Output the (x, y) coordinate of the center of the cell containing the given text.  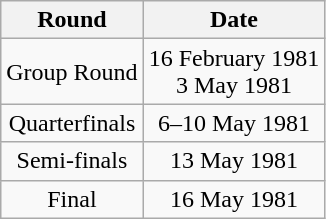
Date (234, 20)
Group Round (72, 72)
Quarterfinals (72, 123)
6–10 May 1981 (234, 123)
Semi-finals (72, 161)
Final (72, 199)
13 May 1981 (234, 161)
Round (72, 20)
16 February 19813 May 1981 (234, 72)
16 May 1981 (234, 199)
